Return [x, y] of the center of cell containing provided text 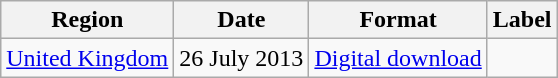
Region [88, 20]
Date [242, 20]
United Kingdom [88, 58]
Label [522, 20]
Digital download [398, 58]
Format [398, 20]
26 July 2013 [242, 58]
